Return [x, y] of the center of cell containing provided text 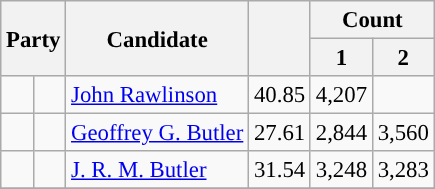
3,283 [403, 170]
40.85 [280, 95]
John Rawlinson [158, 95]
31.54 [280, 170]
2 [403, 58]
3,560 [403, 133]
3,248 [341, 170]
27.61 [280, 133]
4,207 [341, 95]
J. R. M. Butler [158, 170]
Candidate [158, 38]
Count [372, 20]
1 [341, 58]
Party [34, 38]
Geoffrey G. Butler [158, 133]
2,844 [341, 133]
